Capture the cell that displays the provided text and extract its (x, y) central coordinate. 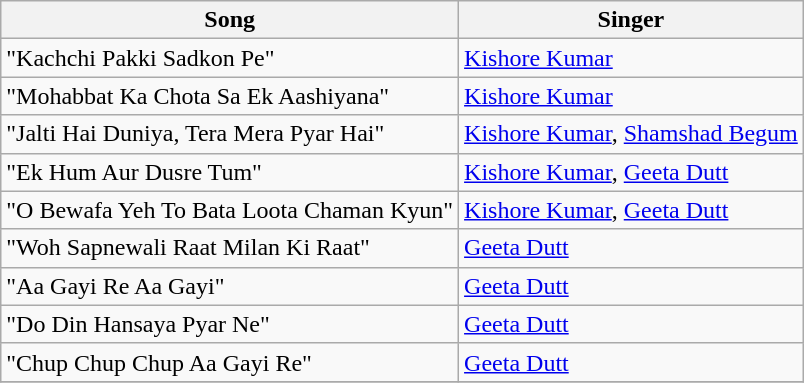
Kishore Kumar, Shamshad Begum (632, 134)
"Kachchi Pakki Sadkon Pe" (230, 58)
"Mohabbat Ka Chota Sa Ek Aashiyana" (230, 96)
"Jalti Hai Duniya, Tera Mera Pyar Hai" (230, 134)
"Aa Gayi Re Aa Gayi" (230, 286)
"Do Din Hansaya Pyar Ne" (230, 324)
"Ek Hum Aur Dusre Tum" (230, 172)
"Chup Chup Chup Aa Gayi Re" (230, 362)
Singer (632, 20)
"O Bewafa Yeh To Bata Loota Chaman Kyun" (230, 210)
Song (230, 20)
"Woh Sapnewali Raat Milan Ki Raat" (230, 248)
